Locate the cell with the specified text and output its [X, Y] center coordinate. 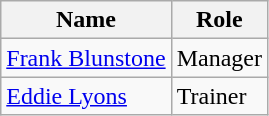
Role [219, 20]
Name [86, 20]
Trainer [219, 96]
Manager [219, 58]
Eddie Lyons [86, 96]
Frank Blunstone [86, 58]
